For the text-containing cell, return its midpoint in (X, Y) coordinate format. 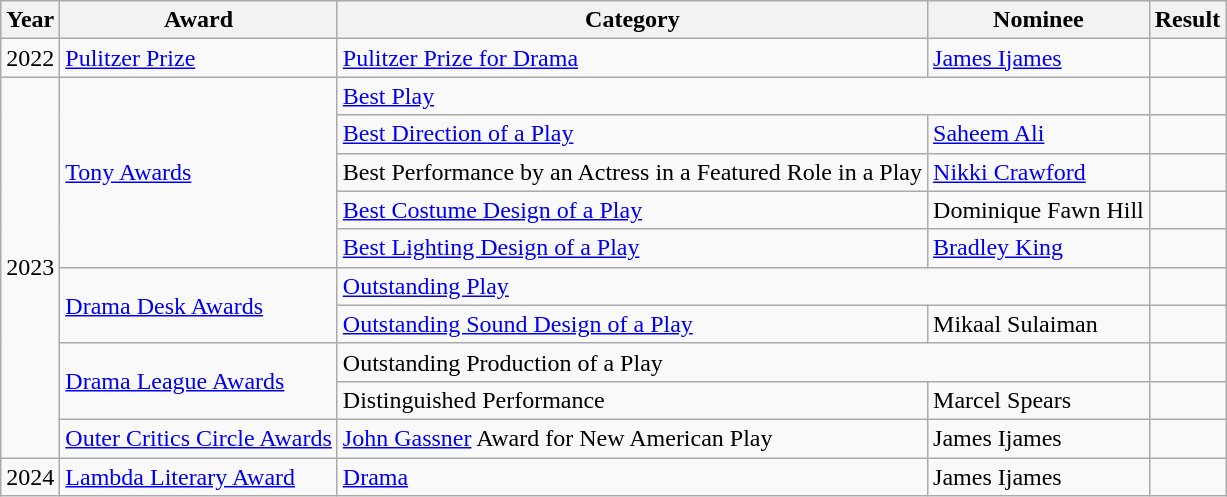
Bradley King (1039, 248)
2022 (30, 58)
Outstanding Play (743, 286)
Marcel Spears (1039, 400)
Outstanding Sound Design of a Play (632, 324)
Category (632, 20)
Year (30, 20)
Saheem Ali (1039, 134)
Drama (632, 477)
Nikki Crawford (1039, 172)
2023 (30, 268)
Best Performance by an Actress in a Featured Role in a Play (632, 172)
Result (1187, 20)
Distinguished Performance (632, 400)
Outer Critics Circle Awards (198, 438)
Mikaal Sulaiman (1039, 324)
Nominee (1039, 20)
Pulitzer Prize (198, 58)
Lambda Literary Award (198, 477)
Best Play (743, 96)
Tony Awards (198, 172)
2024 (30, 477)
Outstanding Production of a Play (743, 362)
Best Costume Design of a Play (632, 210)
Pulitzer Prize for Drama (632, 58)
Drama League Awards (198, 381)
Dominique Fawn Hill (1039, 210)
John Gassner Award for New American Play (632, 438)
Best Direction of a Play (632, 134)
Award (198, 20)
Best Lighting Design of a Play (632, 248)
Drama Desk Awards (198, 305)
